From the cell containing the given text, extract its center point as [X, Y] coordinate. 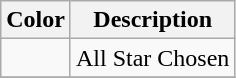
Color [36, 20]
Description [152, 20]
All Star Chosen [152, 58]
